For the text-containing cell, return its midpoint in [X, Y] coordinate format. 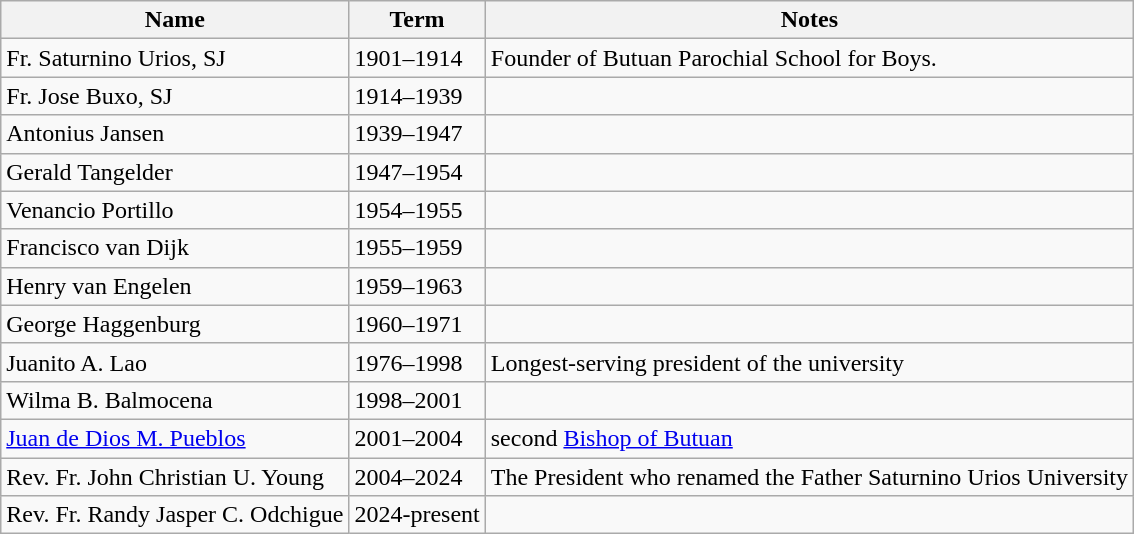
Fr. Jose Buxo, SJ [175, 96]
The President who renamed the Father Saturnino Urios University [809, 477]
Gerald Tangelder [175, 172]
Venancio Portillo [175, 210]
1960–1971 [417, 324]
Wilma B. Balmocena [175, 400]
2024-present [417, 515]
1955–1959 [417, 248]
1939–1947 [417, 134]
second Bishop of Butuan [809, 438]
Juanito A. Lao [175, 362]
1959–1963 [417, 286]
2004–2024 [417, 477]
George Haggenburg [175, 324]
Juan de Dios M. Pueblos [175, 438]
Name [175, 20]
Notes [809, 20]
1954–1955 [417, 210]
Rev. Fr. Randy Jasper C. Odchigue [175, 515]
Founder of Butuan Parochial School for Boys. [809, 58]
2001–2004 [417, 438]
Term [417, 20]
Henry van Engelen [175, 286]
1998–2001 [417, 400]
1914–1939 [417, 96]
1947–1954 [417, 172]
Francisco van Dijk [175, 248]
1901–1914 [417, 58]
1976–1998 [417, 362]
Longest-serving president of the university [809, 362]
Rev. Fr. John Christian U. Young [175, 477]
Antonius Jansen [175, 134]
Fr. Saturnino Urios, SJ [175, 58]
